Capture the cell that displays the provided text and extract its [X, Y] central coordinate. 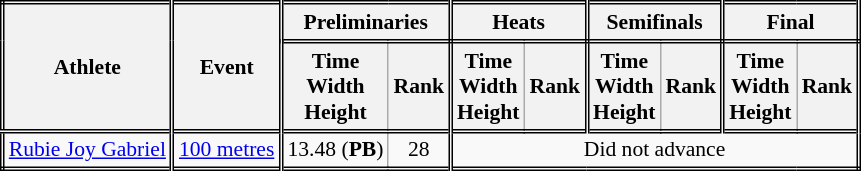
Preliminaries [366, 22]
Did not advance [655, 150]
13.48 (PB) [335, 150]
28 [419, 150]
Final [791, 22]
Rubie Joy Gabriel [87, 150]
Heats [519, 22]
100 metres [226, 150]
Semifinals [655, 22]
Athlete [87, 67]
Event [226, 67]
